Provide the (x, y) coordinate of the cell's center where the given text is located.  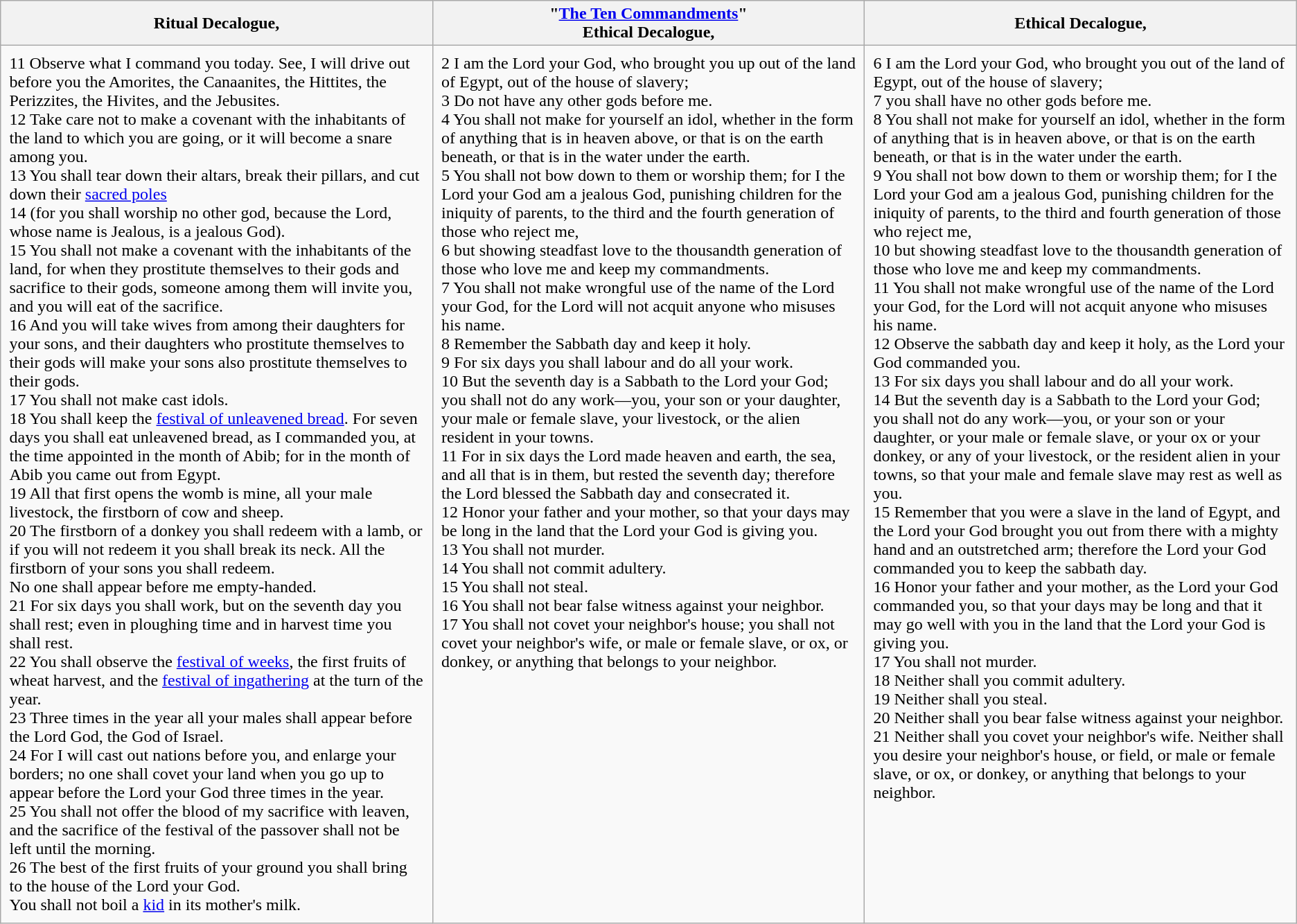
Ritual Decalogue, (216, 24)
Ethical Decalogue, (1081, 24)
"The Ten Commandments"Ethical Decalogue, (648, 24)
